Identify which cell holds the provided text, then report its (x, y) central coordinate. 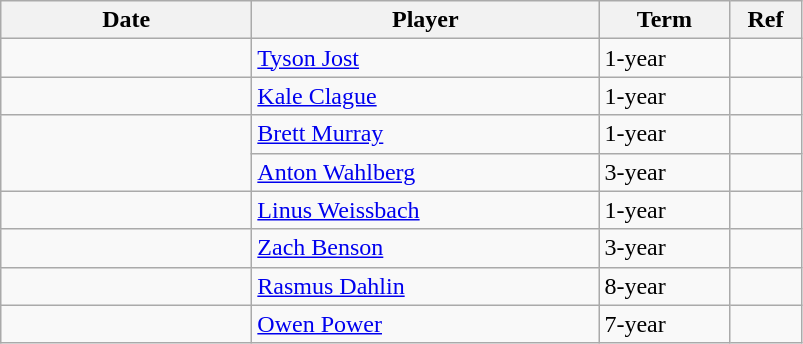
Owen Power (426, 324)
Player (426, 20)
Tyson Jost (426, 58)
Zach Benson (426, 248)
Linus Weissbach (426, 210)
Anton Wahlberg (426, 172)
8-year (664, 286)
Brett Murray (426, 134)
Rasmus Dahlin (426, 286)
7-year (664, 324)
Ref (766, 20)
Term (664, 20)
Date (126, 20)
Kale Clague (426, 96)
